Detect which cell encompasses the target text, then output its [x, y] center coordinate. 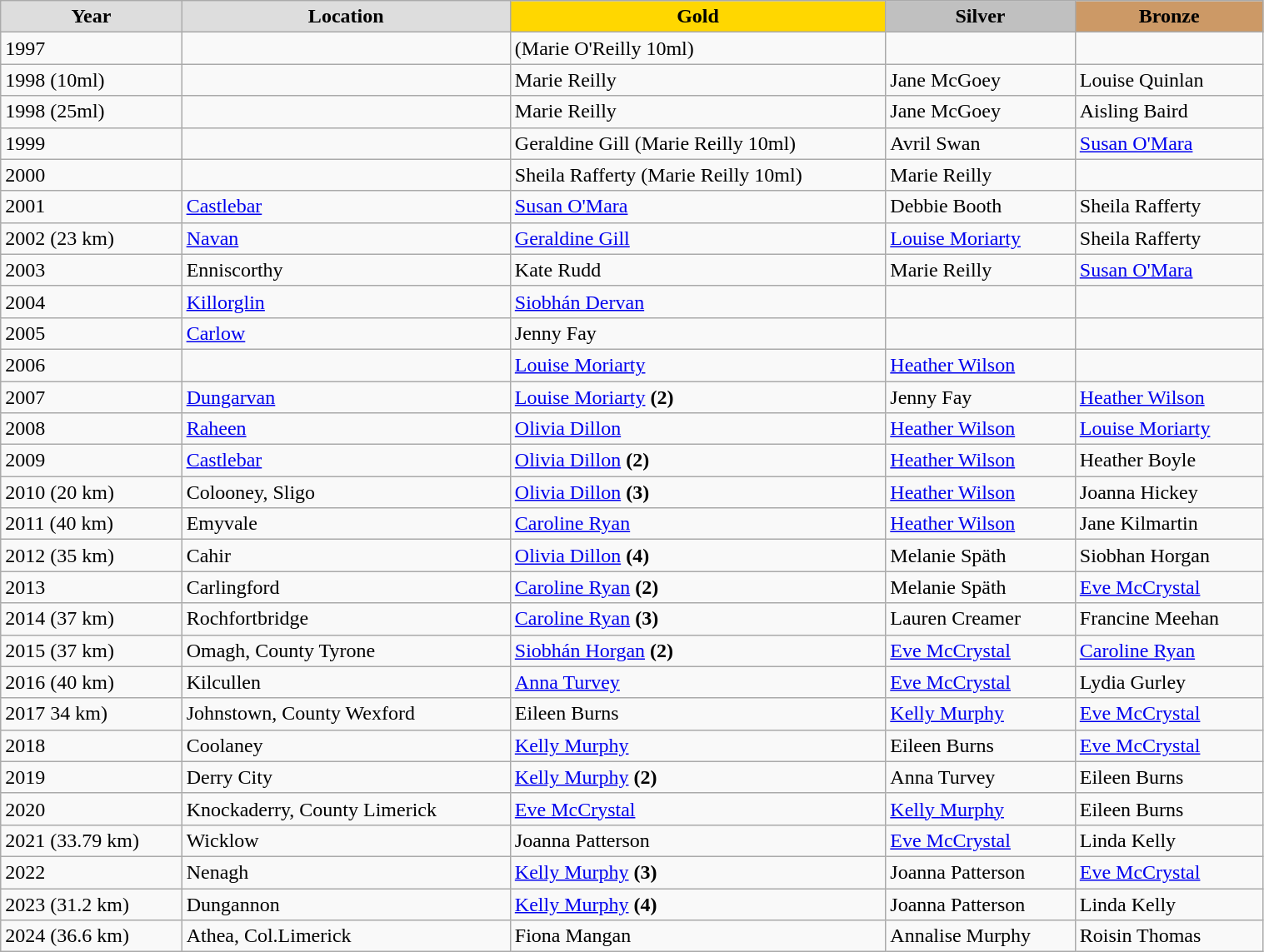
Year [92, 17]
Dungarvan [346, 397]
Olivia Dillon [697, 429]
Rochfortbridge [346, 619]
Killorglin [346, 302]
Caroline Ryan (3) [697, 619]
2011 (40 km) [92, 524]
Olivia Dillon (2) [697, 461]
2008 [92, 429]
2003 [92, 270]
2014 (37 km) [92, 619]
Bronze [1169, 17]
Kilcullen [346, 682]
2010 (20 km) [92, 492]
Joanna Hickey [1169, 492]
Coolaney [346, 745]
Louise Quinlan [1169, 80]
2022 [92, 872]
Silver [980, 17]
1999 [92, 143]
2004 [92, 302]
Francine Meehan [1169, 619]
Kelly Murphy (3) [697, 872]
2021 (33.79 km) [92, 840]
Fiona Mangan [697, 936]
Jane Kilmartin [1169, 524]
2007 [92, 397]
Cahir [346, 556]
Lydia Gurley [1169, 682]
Raheen [346, 429]
Nenagh [346, 872]
Geraldine Gill [697, 238]
Dungannon [346, 904]
Aisling Baird [1169, 112]
2015 (37 km) [92, 650]
2001 [92, 207]
Omagh, County Tyrone [346, 650]
Geraldine Gill (Marie Reilly 10ml) [697, 143]
2012 (35 km) [92, 556]
Sheila Rafferty (Marie Reilly 10ml) [697, 175]
Enniscorthy [346, 270]
1997 [92, 48]
1998 (10ml) [92, 80]
Carlingford [346, 587]
2009 [92, 461]
Avril Swan [980, 143]
Gold [697, 17]
2020 [92, 809]
Siobhan Horgan [1169, 556]
Lauren Creamer [980, 619]
Annalise Murphy [980, 936]
Emyvale [346, 524]
1998 (25ml) [92, 112]
2006 [92, 365]
Louise Moriarty (2) [697, 397]
Heather Boyle [1169, 461]
Kelly Murphy (4) [697, 904]
Siobhán Horgan (2) [697, 650]
Kate Rudd [697, 270]
Roisin Thomas [1169, 936]
2005 [92, 333]
Wicklow [346, 840]
2013 [92, 587]
Navan [346, 238]
Olivia Dillon (3) [697, 492]
Athea, Col.Limerick [346, 936]
Siobhán Dervan [697, 302]
Location [346, 17]
Johnstown, County Wexford [346, 714]
Kelly Murphy (2) [697, 777]
Debbie Booth [980, 207]
2017 34 km) [92, 714]
Carlow [346, 333]
2016 (40 km) [92, 682]
Knockaderry, County Limerick [346, 809]
Derry City [346, 777]
Caroline Ryan (2) [697, 587]
2002 (23 km) [92, 238]
2023 (31.2 km) [92, 904]
Colooney, Sligo [346, 492]
2000 [92, 175]
2024 (36.6 km) [92, 936]
2018 [92, 745]
Olivia Dillon (4) [697, 556]
(Marie O'Reilly 10ml) [697, 48]
2019 [92, 777]
